Scan for the cell matching the given text and deliver its (x, y) coordinate at center. 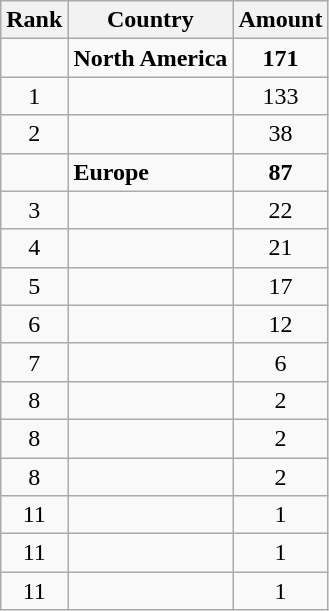
21 (280, 248)
5 (34, 286)
7 (34, 362)
Europe (150, 172)
87 (280, 172)
12 (280, 324)
Country (150, 20)
4 (34, 248)
17 (280, 286)
22 (280, 210)
Rank (34, 20)
North America (150, 58)
Amount (280, 20)
133 (280, 96)
38 (280, 134)
3 (34, 210)
171 (280, 58)
